For the text-containing cell, return its midpoint in [x, y] coordinate format. 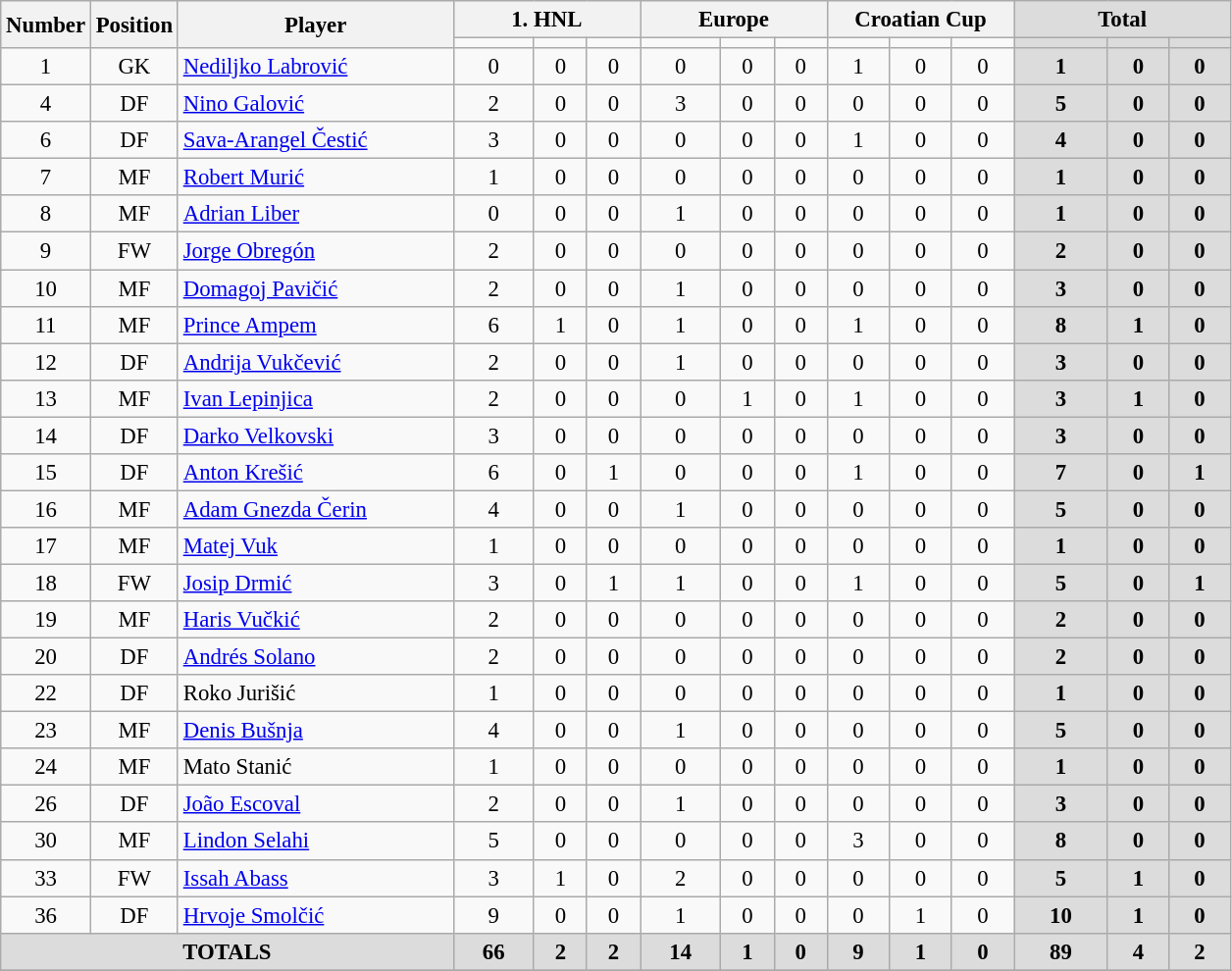
19 [46, 620]
89 [1061, 951]
Lindon Selahi [316, 842]
Nediljko Labrović [316, 67]
Andrés Solano [316, 657]
18 [46, 583]
Domagoj Pavičić [316, 288]
Denis Bušnja [316, 731]
1. HNL [547, 20]
João Escoval [316, 804]
33 [46, 878]
24 [46, 767]
Darko Velkovski [316, 435]
Position [133, 25]
Josip Drmić [316, 583]
Roko Jurišić [316, 693]
11 [46, 325]
Mato Stanić [316, 767]
23 [46, 731]
22 [46, 693]
Andrija Vukčević [316, 362]
Europe [734, 20]
Hrvoje Smolčić [316, 915]
36 [46, 915]
TOTALS [228, 951]
Number [46, 25]
Anton Krešić [316, 473]
Adam Gnezda Čerin [316, 509]
17 [46, 546]
Nino Galović [316, 104]
20 [46, 657]
Matej Vuk [316, 546]
Croatian Cup [920, 20]
Jorge Obregón [316, 251]
Haris Vučkić [316, 620]
30 [46, 842]
Ivan Lepinjica [316, 398]
Player [316, 25]
Total [1122, 20]
Prince Ampem [316, 325]
26 [46, 804]
Sava-Arangel Čestić [316, 140]
Adrian Liber [316, 215]
66 [493, 951]
GK [133, 67]
Issah Abass [316, 878]
16 [46, 509]
13 [46, 398]
12 [46, 362]
15 [46, 473]
Robert Murić [316, 178]
